Search for the cell housing the specified text and yield its (X, Y) center coordinate. 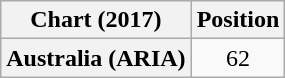
Chart (2017) (96, 20)
Position (238, 20)
Australia (ARIA) (96, 58)
62 (238, 58)
